Extract the [X, Y] coordinate from the center of the cell holding the provided text.  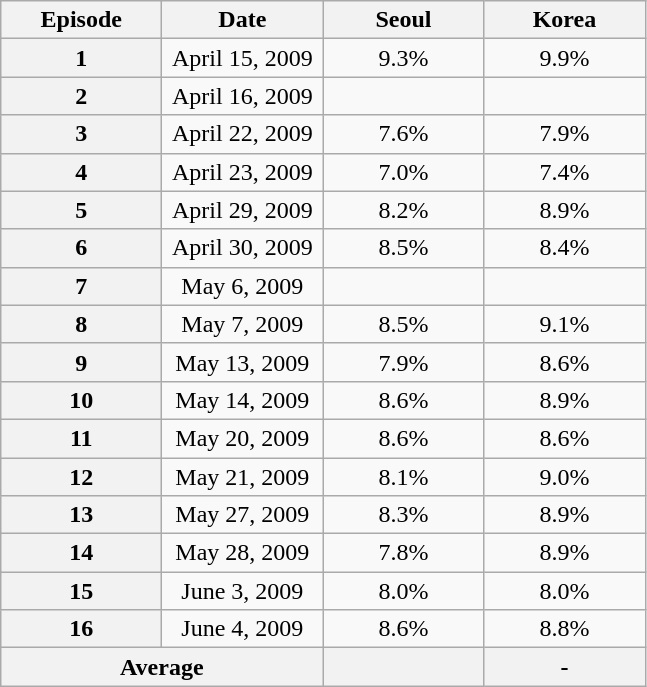
12 [82, 477]
May 21, 2009 [242, 477]
- [564, 667]
15 [82, 591]
8.4% [564, 248]
April 22, 2009 [242, 134]
9.0% [564, 477]
5 [82, 210]
8.2% [404, 210]
8 [82, 324]
April 30, 2009 [242, 248]
Seoul [404, 20]
9.1% [564, 324]
6 [82, 248]
4 [82, 172]
Episode [82, 20]
Average [162, 667]
7.4% [564, 172]
16 [82, 629]
10 [82, 400]
1 [82, 58]
May 13, 2009 [242, 362]
May 7, 2009 [242, 324]
11 [82, 438]
Korea [564, 20]
7.8% [404, 553]
May 28, 2009 [242, 553]
May 27, 2009 [242, 515]
9.3% [404, 58]
June 4, 2009 [242, 629]
7.0% [404, 172]
2 [82, 96]
May 14, 2009 [242, 400]
8.1% [404, 477]
7.6% [404, 134]
13 [82, 515]
14 [82, 553]
April 15, 2009 [242, 58]
9.9% [564, 58]
8.8% [564, 629]
April 16, 2009 [242, 96]
9 [82, 362]
Date [242, 20]
April 23, 2009 [242, 172]
April 29, 2009 [242, 210]
8.3% [404, 515]
7 [82, 286]
May 20, 2009 [242, 438]
May 6, 2009 [242, 286]
June 3, 2009 [242, 591]
3 [82, 134]
